Extract the (X, Y) coordinate from the center of the cell holding the provided text.  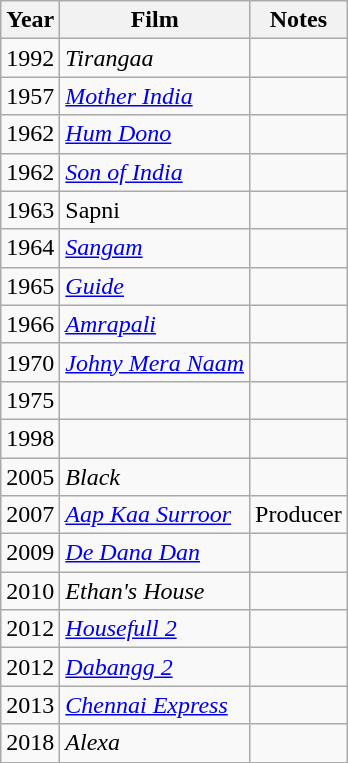
2007 (30, 515)
Alexa (155, 743)
Housefull 2 (155, 629)
1998 (30, 438)
De Dana Dan (155, 553)
Film (155, 20)
Hum Dono (155, 134)
1963 (30, 210)
Notes (299, 20)
1970 (30, 362)
Producer (299, 515)
2013 (30, 705)
1957 (30, 96)
1965 (30, 286)
Son of India (155, 172)
Sapni (155, 210)
1992 (30, 58)
1964 (30, 248)
2009 (30, 553)
1966 (30, 324)
Aap Kaa Surroor (155, 515)
Tirangaa (155, 58)
Chennai Express (155, 705)
Johny Mera Naam (155, 362)
2018 (30, 743)
Amrapali (155, 324)
2005 (30, 477)
Ethan's House (155, 591)
Year (30, 20)
2010 (30, 591)
Black (155, 477)
1975 (30, 400)
Guide (155, 286)
Mother India (155, 96)
Sangam (155, 248)
Dabangg 2 (155, 667)
